Find where the given text appears and provide that cell's center as [x, y] coordinate. 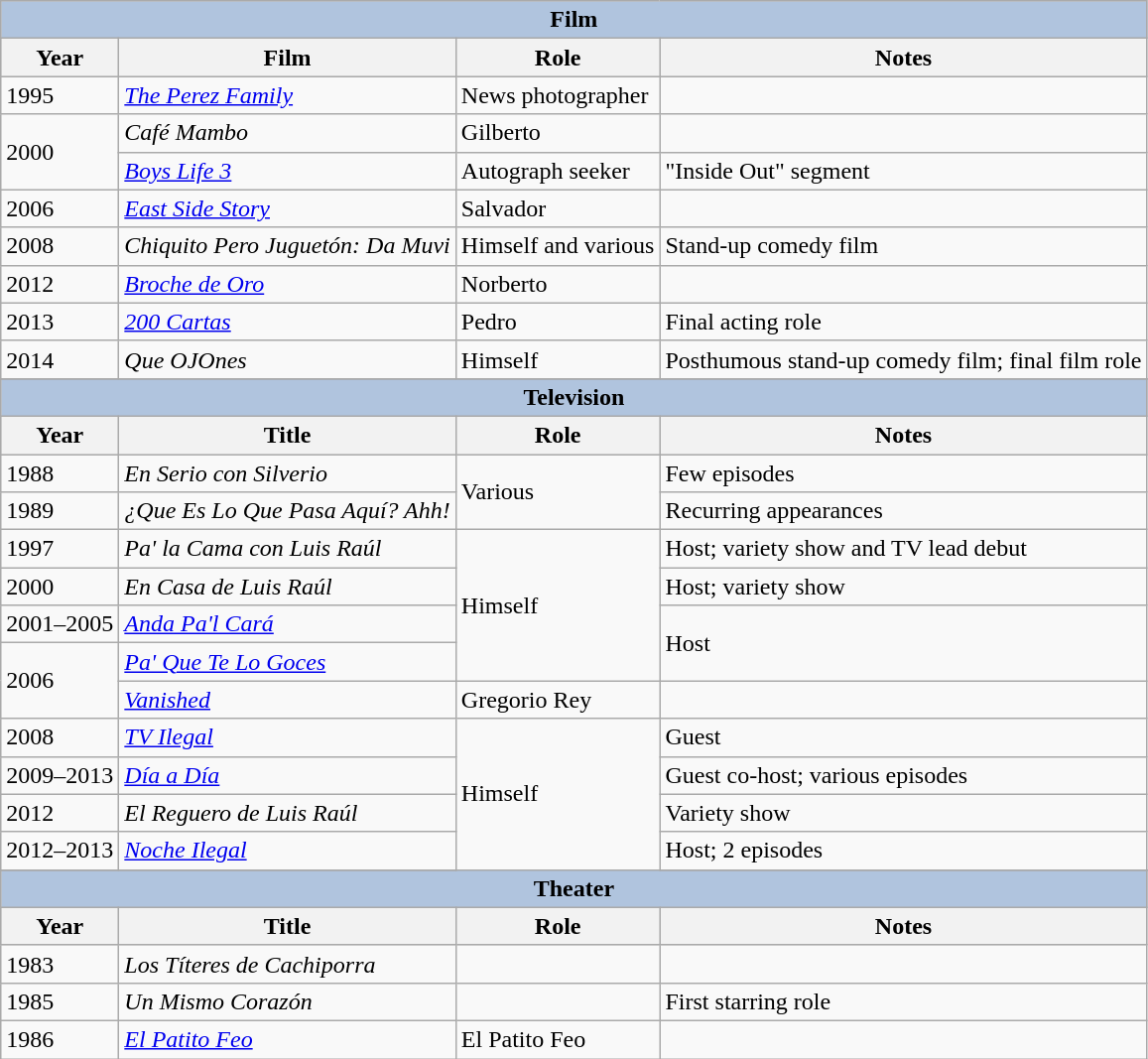
Pa' Que Te Lo Goces [288, 662]
En Serio con Silverio [288, 473]
Gregorio Rey [558, 700]
Host; variety show [903, 587]
"Inside Out" segment [903, 171]
Pedro [558, 322]
2001–2005 [60, 624]
Television [574, 397]
Anda Pa'l Cará [288, 624]
El Reguero de Luis Raúl [288, 813]
Stand-up comedy film [903, 246]
Guest [903, 737]
1985 [60, 1001]
Un Mismo Corazón [288, 1001]
Host [903, 643]
200 Cartas [288, 322]
Norberto [558, 284]
Autograph seeker [558, 171]
Host; 2 episodes [903, 851]
1988 [60, 473]
Los Títeres de Cachiporra [288, 964]
Few episodes [903, 473]
¿Que Es Lo Que Pasa Aquí? Ahh! [288, 511]
Himself and various [558, 246]
1983 [60, 964]
TV Ilegal [288, 737]
Noche Ilegal [288, 851]
Pa' la Cama con Luis Raúl [288, 549]
Variety show [903, 813]
Theater [574, 888]
1997 [60, 549]
East Side Story [288, 208]
Gilberto [558, 133]
Guest co-host; various episodes [903, 775]
News photographer [558, 95]
Host; variety show and TV lead debut [903, 549]
Salvador [558, 208]
Vanished [288, 700]
En Casa de Luis Raúl [288, 587]
Boys Life 3 [288, 171]
First starring role [903, 1001]
Que OJOnes [288, 359]
1995 [60, 95]
Various [558, 492]
The Perez Family [288, 95]
Café Mambo [288, 133]
Día a Día [288, 775]
Final acting role [903, 322]
Chiquito Pero Juguetón: Da Muvi [288, 246]
Posthumous stand-up comedy film; final film role [903, 359]
2014 [60, 359]
2009–2013 [60, 775]
2013 [60, 322]
1989 [60, 511]
2012–2013 [60, 851]
Broche de Oro [288, 284]
1986 [60, 1039]
Recurring appearances [903, 511]
